Detect which cell encompasses the target text, then output its [x, y] center coordinate. 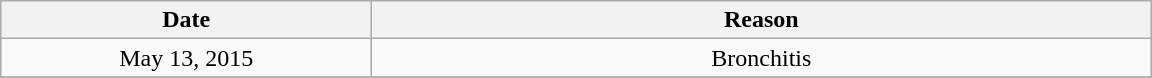
Reason [762, 20]
Bronchitis [762, 58]
Date [186, 20]
May 13, 2015 [186, 58]
